Return the (X, Y) coordinate for the center point of the cell that contains the specified text.  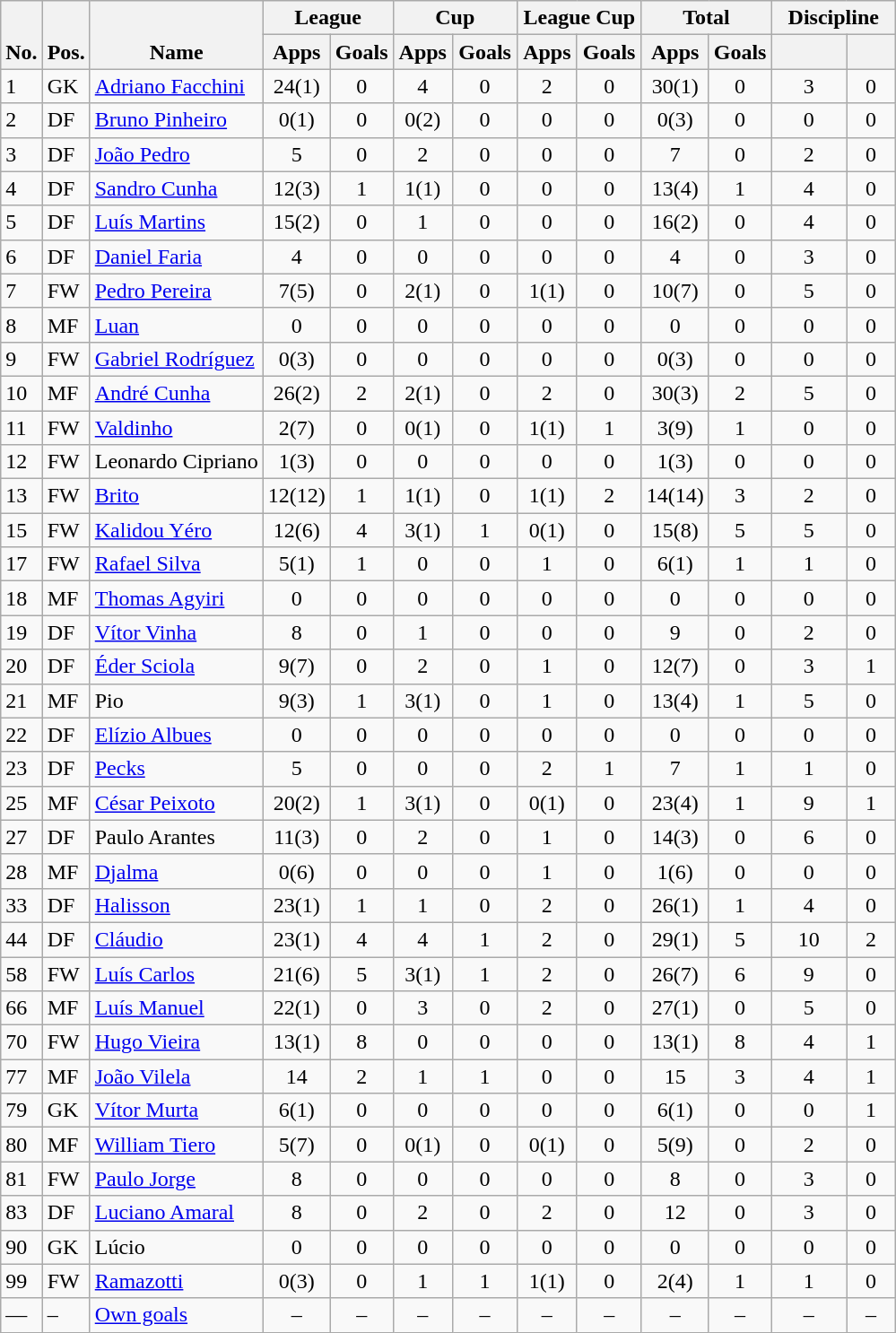
No. (22, 35)
81 (22, 1179)
Bruno Pinheiro (176, 120)
9(7) (296, 666)
12(6) (296, 530)
83 (22, 1213)
23(4) (674, 803)
Pedro Pereira (176, 291)
Name (176, 35)
20 (22, 666)
Rafael Silva (176, 564)
27 (22, 837)
Luís Martins (176, 222)
Vítor Vinha (176, 632)
Luís Manuel (176, 1008)
58 (22, 973)
7(5) (296, 291)
2(4) (674, 1281)
League Cup (579, 18)
12(3) (296, 188)
Thomas Agyiri (176, 598)
5(9) (674, 1145)
44 (22, 939)
19 (22, 632)
20(2) (296, 803)
Éder Sciola (176, 666)
26(1) (674, 905)
9(3) (296, 701)
66 (22, 1008)
12(7) (674, 666)
33 (22, 905)
21 (22, 701)
André Cunha (176, 393)
João Pedro (176, 154)
70 (22, 1042)
League (328, 18)
Luciano Amaral (176, 1213)
Ramazotti (176, 1281)
Kalidou Yéro (176, 530)
Luan (176, 325)
11(3) (296, 837)
0(6) (296, 871)
Own goals (176, 1315)
79 (22, 1111)
14 (296, 1076)
Adriano Facchini (176, 86)
27(1) (674, 1008)
Pio (176, 701)
Vítor Murta (176, 1111)
23 (22, 769)
Luís Carlos (176, 973)
2(7) (296, 428)
90 (22, 1247)
Daniel Faria (176, 257)
14(3) (674, 837)
5(7) (296, 1145)
26(2) (296, 393)
5(1) (296, 564)
Discipline (834, 18)
Valdinho (176, 428)
João Vilela (176, 1076)
Gabriel Rodríguez (176, 359)
25 (22, 803)
Lúcio (176, 1247)
80 (22, 1145)
William Tiero (176, 1145)
César Peixoto (176, 803)
22(1) (296, 1008)
11 (22, 428)
16(2) (674, 222)
24(1) (296, 86)
Cláudio (176, 939)
Brito (176, 496)
13 (22, 496)
Halisson (176, 905)
Pos. (66, 35)
29(1) (674, 939)
Pecks (176, 769)
— (22, 1315)
Total (707, 18)
15(8) (674, 530)
14(14) (674, 496)
Hugo Vieira (176, 1042)
22 (22, 735)
Paulo Jorge (176, 1179)
18 (22, 598)
15(2) (296, 222)
28 (22, 871)
Elízio Albues (176, 735)
0(2) (423, 120)
Djalma (176, 871)
12(12) (296, 496)
21(6) (296, 973)
Leonardo Cipriano (176, 462)
26(7) (674, 973)
99 (22, 1281)
3(9) (674, 428)
30(3) (674, 393)
Paulo Arantes (176, 837)
Cup (456, 18)
10(7) (674, 291)
17 (22, 564)
30(1) (674, 86)
77 (22, 1076)
Sandro Cunha (176, 188)
1(6) (674, 871)
